Determine the [X, Y] coordinate at the center of the cell enclosing the given text.  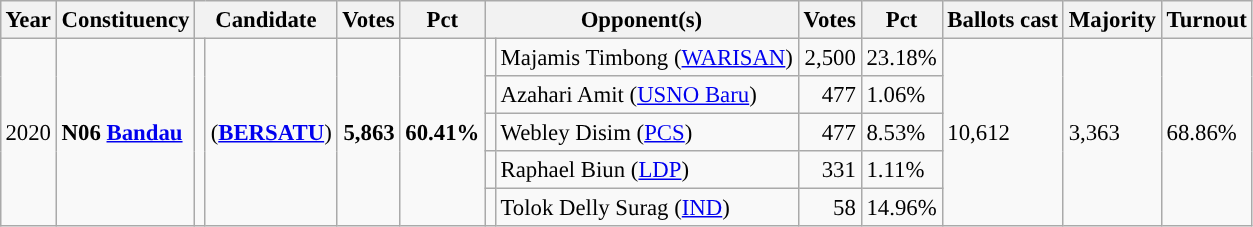
8.53% [902, 133]
N06 Bandau [125, 132]
Majority [1112, 20]
Candidate [266, 20]
Webley Disim (PCS) [646, 133]
58 [830, 208]
(BERSATU) [271, 132]
Majamis Timbong (WARISAN) [646, 57]
Constituency [125, 20]
Azahari Amit (USNO Baru) [646, 95]
Ballots cast [1002, 20]
10,612 [1002, 132]
5,863 [368, 132]
Year [28, 20]
Raphael Biun (LDP) [646, 170]
331 [830, 170]
68.86% [1206, 132]
23.18% [902, 57]
Turnout [1206, 20]
1.11% [902, 170]
14.96% [902, 208]
1.06% [902, 95]
2,500 [830, 57]
3,363 [1112, 132]
Tolok Delly Surag (IND) [646, 208]
2020 [28, 132]
60.41% [442, 132]
Opponent(s) [642, 20]
